Return (x, y) of the center of cell containing provided text 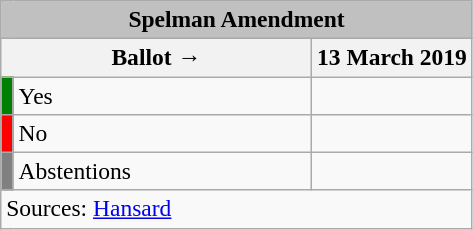
No (162, 133)
13 March 2019 (392, 57)
Ballot → (156, 57)
Spelman Amendment (236, 19)
Yes (162, 95)
Sources: Hansard (236, 209)
Abstentions (162, 171)
